Locate the cell with the specified text and output its [x, y] center coordinate. 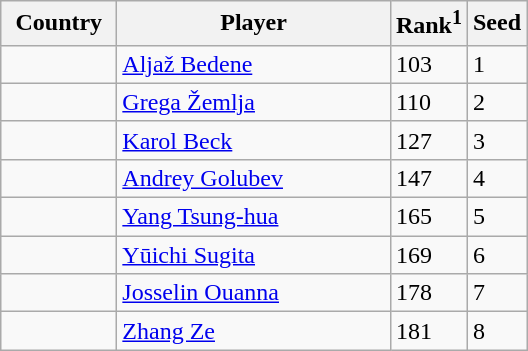
Seed [496, 24]
Yang Tsung-hua [254, 217]
Andrey Golubev [254, 178]
Aljaž Bedene [254, 64]
6 [496, 255]
178 [428, 293]
Karol Beck [254, 140]
147 [428, 178]
110 [428, 102]
2 [496, 102]
Zhang Ze [254, 331]
Country [59, 24]
169 [428, 255]
3 [496, 140]
Yūichi Sugita [254, 255]
8 [496, 331]
Rank1 [428, 24]
Player [254, 24]
103 [428, 64]
7 [496, 293]
Josselin Ouanna [254, 293]
181 [428, 331]
127 [428, 140]
Grega Žemlja [254, 102]
5 [496, 217]
4 [496, 178]
165 [428, 217]
1 [496, 64]
